Locate the cell with the specified text and output its (X, Y) center coordinate. 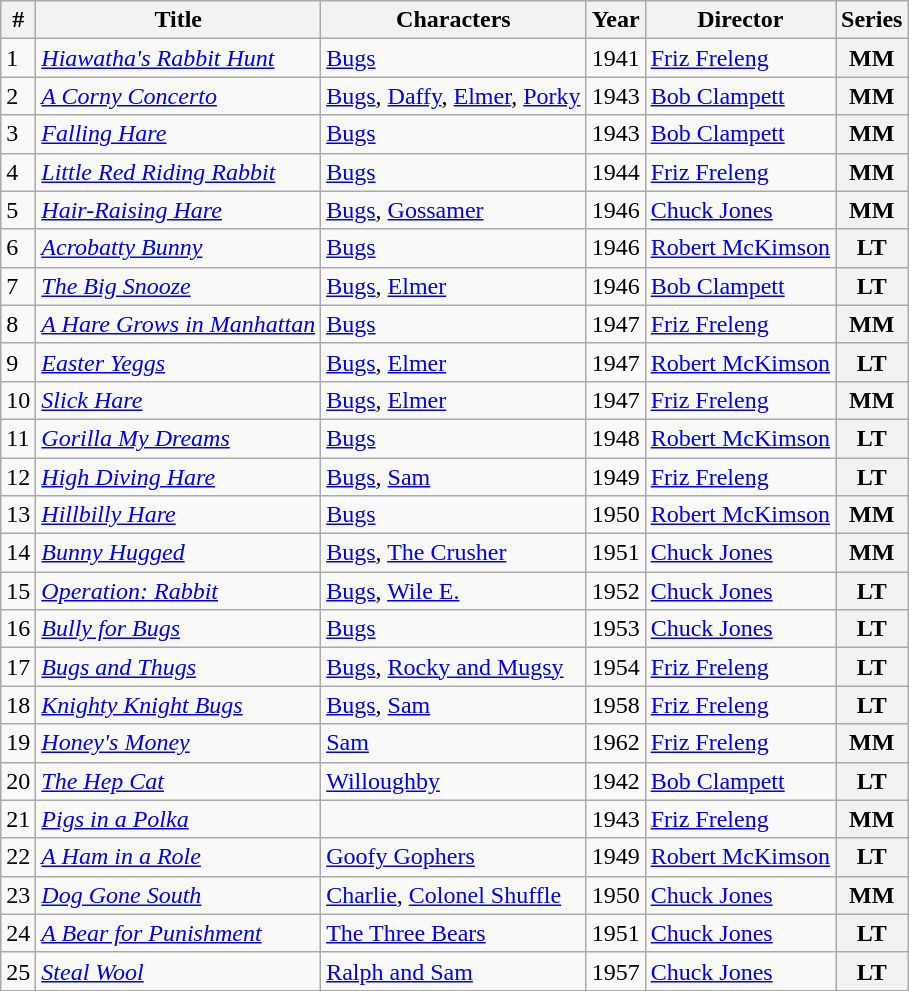
Ralph and Sam (454, 971)
3 (18, 134)
5 (18, 210)
1948 (616, 438)
Bugs, The Crusher (454, 553)
Acrobatty Bunny (178, 248)
22 (18, 857)
A Hare Grows in Manhattan (178, 324)
1962 (616, 743)
20 (18, 781)
2 (18, 96)
Year (616, 20)
25 (18, 971)
Characters (454, 20)
The Big Snooze (178, 286)
14 (18, 553)
Charlie, Colonel Shuffle (454, 895)
16 (18, 629)
1 (18, 58)
1944 (616, 172)
Operation: Rabbit (178, 591)
Willoughby (454, 781)
The Hep Cat (178, 781)
1958 (616, 705)
Goofy Gophers (454, 857)
6 (18, 248)
1952 (616, 591)
8 (18, 324)
Bugs, Wile E. (454, 591)
Bully for Bugs (178, 629)
Hair-Raising Hare (178, 210)
The Three Bears (454, 933)
Bunny Hugged (178, 553)
A Ham in a Role (178, 857)
Title (178, 20)
Honey's Money (178, 743)
4 (18, 172)
24 (18, 933)
Pigs in a Polka (178, 819)
Hillbilly Hare (178, 515)
18 (18, 705)
9 (18, 362)
7 (18, 286)
High Diving Hare (178, 477)
1954 (616, 667)
Dog Gone South (178, 895)
12 (18, 477)
1957 (616, 971)
Little Red Riding Rabbit (178, 172)
15 (18, 591)
Bugs, Daffy, Elmer, Porky (454, 96)
1941 (616, 58)
Knighty Knight Bugs (178, 705)
Falling Hare (178, 134)
19 (18, 743)
1942 (616, 781)
Easter Yeggs (178, 362)
Gorilla My Dreams (178, 438)
21 (18, 819)
Director (740, 20)
10 (18, 400)
Slick Hare (178, 400)
13 (18, 515)
A Corny Concerto (178, 96)
Series (872, 20)
Sam (454, 743)
11 (18, 438)
17 (18, 667)
Bugs and Thugs (178, 667)
A Bear for Punishment (178, 933)
Bugs, Rocky and Mugsy (454, 667)
Hiawatha's Rabbit Hunt (178, 58)
Bugs, Gossamer (454, 210)
1953 (616, 629)
# (18, 20)
Steal Wool (178, 971)
23 (18, 895)
